From the cell containing the given text, extract its center point as [X, Y] coordinate. 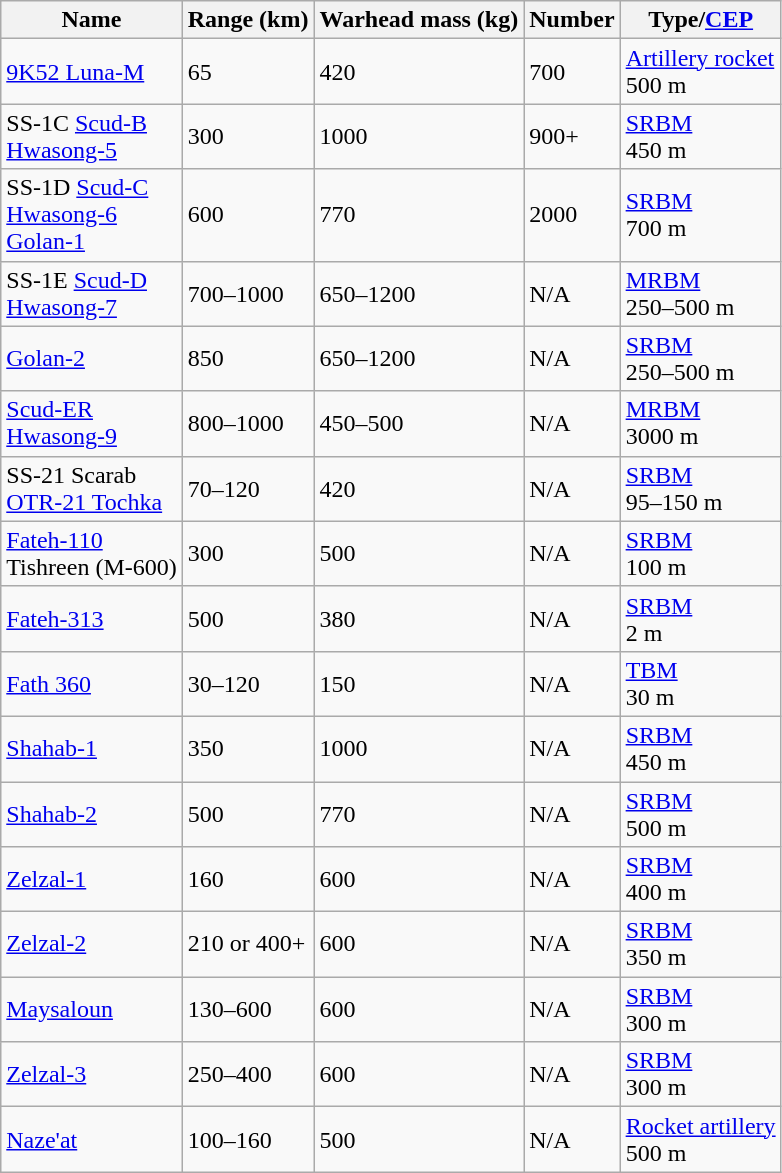
100–160 [248, 1140]
850 [248, 358]
SRBM700 m [700, 215]
Golan-2 [92, 358]
MRBM250–500 m [700, 294]
SS-21 ScarabOTR-21 Tochka [92, 488]
Fateh-110Tishreen (M-600) [92, 554]
Warhead mass (kg) [419, 20]
SRBM2 m [700, 618]
SRBM400 m [700, 880]
Range (km) [248, 20]
380 [419, 618]
2000 [572, 215]
Fateh-313 [92, 618]
SS-1C Scud-ВHwasong-5 [92, 136]
Shahab-2 [92, 814]
160 [248, 880]
800–1000 [248, 424]
MRBM3000 m [700, 424]
30–120 [248, 684]
Fath 360 [92, 684]
SRBM95–150 m [700, 488]
700–1000 [248, 294]
350 [248, 748]
70–120 [248, 488]
900+ [572, 136]
210 or 400+ [248, 944]
SS-1E Scud-DHwasong-7 [92, 294]
Name [92, 20]
Type/CEP [700, 20]
Maysaloun [92, 1010]
9K52 Luna-M [92, 72]
150 [419, 684]
Rocket artillery500 m [700, 1140]
Zelzal-3 [92, 1074]
SRBM350 m [700, 944]
250–400 [248, 1074]
Shahab-1 [92, 748]
450–500 [419, 424]
Artillery rocket500 m [700, 72]
65 [248, 72]
Number [572, 20]
Naze'at [92, 1140]
Zelzal-2 [92, 944]
TBM30 m [700, 684]
SRBM250–500 m [700, 358]
SRBM100 m [700, 554]
700 [572, 72]
SS-1D Scud-CHwasong-6Golan-1 [92, 215]
Scud-ERHwasong-9 [92, 424]
Zelzal-1 [92, 880]
130–600 [248, 1010]
SRBM500 m [700, 814]
